Determine the (x, y) coordinate at the center of the cell enclosing the given text.  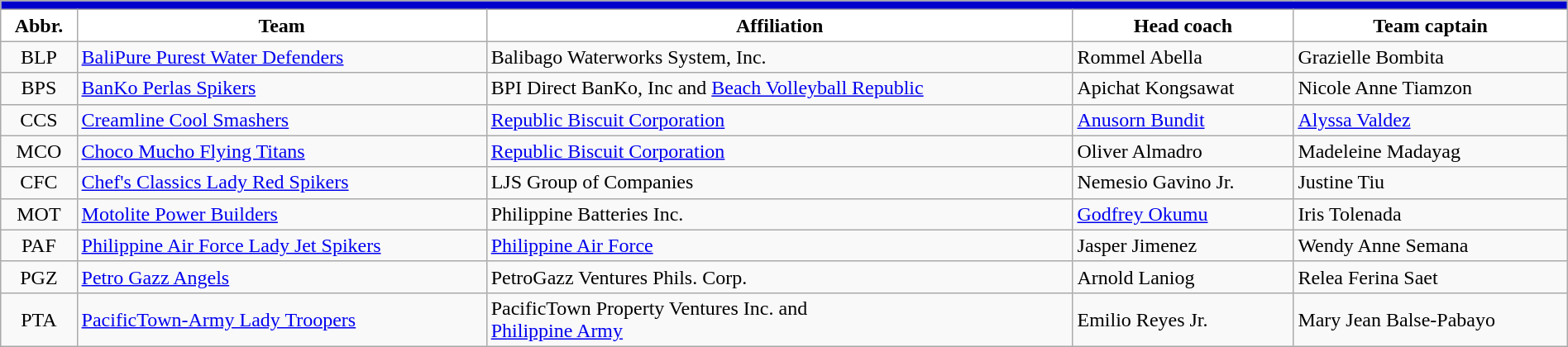
BanKo Perlas Spikers (281, 88)
Creamline Cool Smashers (281, 120)
LJS Group of Companies (779, 183)
Philippine Air Force Lady Jet Spikers (281, 245)
PAF (39, 245)
Arnold Laniog (1183, 277)
CFC (39, 183)
PetroGazz Ventures Phils. Corp. (779, 277)
Chef's Classics Lady Red Spikers (281, 183)
CCS (39, 120)
Grazielle Bombita (1431, 57)
Affiliation (779, 26)
Choco Mucho Flying Titans (281, 151)
Philippine Air Force (779, 245)
Nicole Anne Tiamzon (1431, 88)
Iris Tolenada (1431, 214)
Relea Ferina Saet (1431, 277)
PGZ (39, 277)
Apichat Kongsawat (1183, 88)
Philippine Batteries Inc. (779, 214)
BPS (39, 88)
Balibago Waterworks System, Inc. (779, 57)
Mary Jean Balse-Pabayo (1431, 319)
Petro Gazz Angels (281, 277)
BLP (39, 57)
Motolite Power Builders (281, 214)
Alyssa Valdez (1431, 120)
Wendy Anne Semana (1431, 245)
Team captain (1431, 26)
PacificTown-Army Lady Troopers (281, 319)
Madeleine Madayag (1431, 151)
Team (281, 26)
Justine Tiu (1431, 183)
Anusorn Bundit (1183, 120)
Emilio Reyes Jr. (1183, 319)
Abbr. (39, 26)
MCO (39, 151)
Godfrey Okumu (1183, 214)
Oliver Almadro (1183, 151)
Rommel Abella (1183, 57)
PTA (39, 319)
PacificTown Property Ventures Inc. andPhilippine Army (779, 319)
Head coach (1183, 26)
BPI Direct BanKo, Inc and Beach Volleyball Republic (779, 88)
Nemesio Gavino Jr. (1183, 183)
Jasper Jimenez (1183, 245)
BaliPure Purest Water Defenders (281, 57)
MOT (39, 214)
